Find where the given text appears and provide that cell's center as [x, y] coordinate. 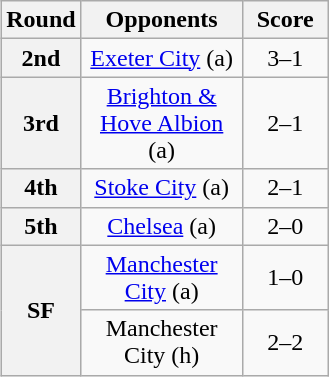
Score [285, 20]
Round [41, 20]
4th [41, 188]
Manchester City (h) [162, 342]
Chelsea (a) [162, 226]
3–1 [285, 58]
5th [41, 226]
1–0 [285, 278]
2–0 [285, 226]
2–2 [285, 342]
Brighton & Hove Albion (a) [162, 123]
SF [41, 310]
Exeter City (a) [162, 58]
2nd [41, 58]
Stoke City (a) [162, 188]
Manchester City (a) [162, 278]
Opponents [162, 20]
3rd [41, 123]
